Extract the (x, y) coordinate from the center of the cell holding the provided text.  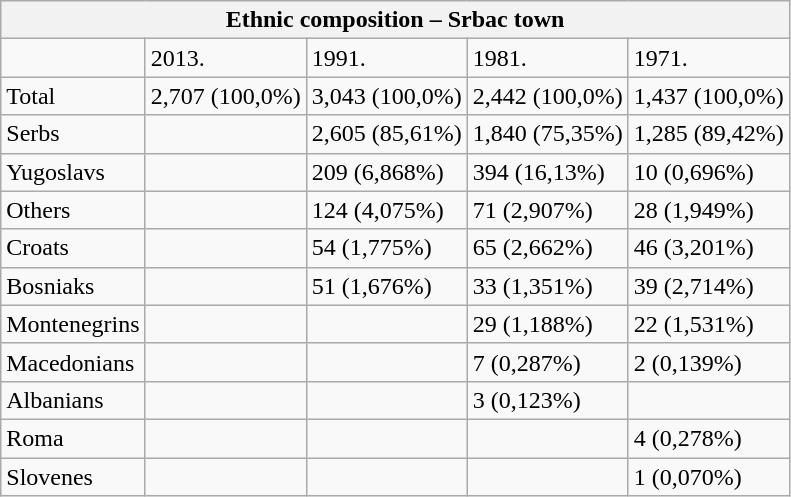
2,442 (100,0%) (548, 96)
1,285 (89,42%) (708, 134)
Croats (73, 248)
1991. (386, 58)
1,437 (100,0%) (708, 96)
Macedonians (73, 362)
1981. (548, 58)
65 (2,662%) (548, 248)
Others (73, 210)
394 (16,13%) (548, 172)
Montenegrins (73, 324)
2,605 (85,61%) (386, 134)
3,043 (100,0%) (386, 96)
22 (1,531%) (708, 324)
71 (2,907%) (548, 210)
1971. (708, 58)
7 (0,287%) (548, 362)
51 (1,676%) (386, 286)
1 (0,070%) (708, 477)
39 (2,714%) (708, 286)
Slovenes (73, 477)
29 (1,188%) (548, 324)
209 (6,868%) (386, 172)
2 (0,139%) (708, 362)
3 (0,123%) (548, 400)
10 (0,696%) (708, 172)
4 (0,278%) (708, 438)
Serbs (73, 134)
28 (1,949%) (708, 210)
Yugoslavs (73, 172)
Ethnic composition – Srbac town (396, 20)
Roma (73, 438)
124 (4,075%) (386, 210)
Total (73, 96)
2013. (226, 58)
54 (1,775%) (386, 248)
2,707 (100,0%) (226, 96)
1,840 (75,35%) (548, 134)
Bosniaks (73, 286)
46 (3,201%) (708, 248)
33 (1,351%) (548, 286)
Albanians (73, 400)
